Determine the [X, Y] coordinate at the center of the cell enclosing the given text.  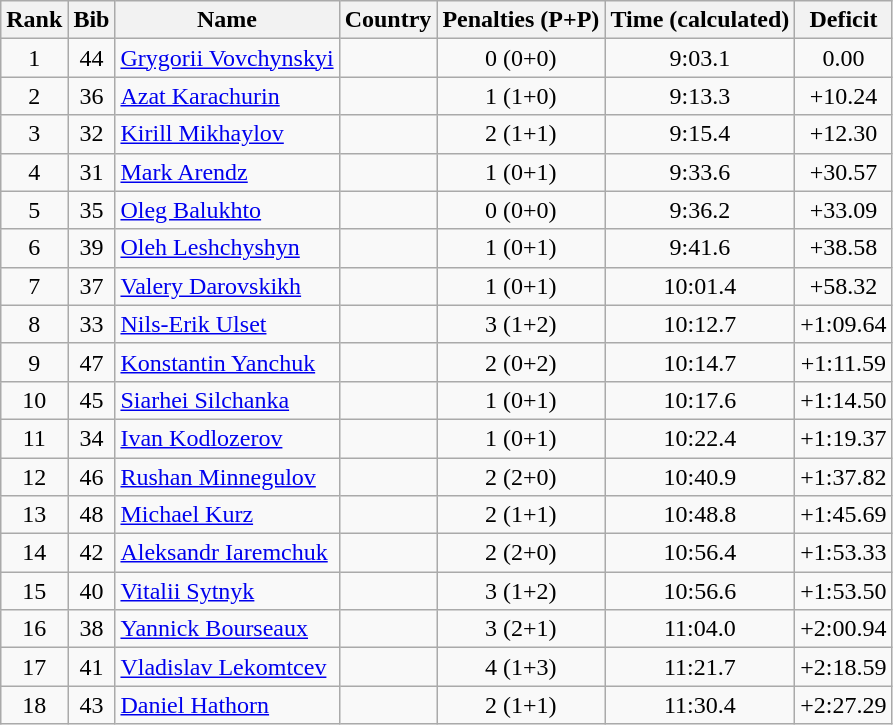
9:33.6 [700, 172]
10 [34, 400]
32 [92, 134]
+1:45.69 [844, 515]
14 [34, 553]
9 [34, 362]
Bib [92, 20]
Valery Darovskikh [227, 286]
Name [227, 20]
Nils-Erik Ulset [227, 324]
Azat Karachurin [227, 96]
39 [92, 248]
Country [388, 20]
9:36.2 [700, 210]
+58.32 [844, 286]
Grygorii Vovchynskyi [227, 58]
Konstantin Yanchuk [227, 362]
2 [34, 96]
12 [34, 477]
9:03.1 [700, 58]
16 [34, 629]
10:17.6 [700, 400]
9:15.4 [700, 134]
3 [34, 134]
+1:09.64 [844, 324]
+1:19.37 [844, 438]
17 [34, 667]
+1:53.33 [844, 553]
10:01.4 [700, 286]
18 [34, 705]
+30.57 [844, 172]
11:30.4 [700, 705]
Deficit [844, 20]
+33.09 [844, 210]
47 [92, 362]
15 [34, 591]
Kirill Mikhaylov [227, 134]
+38.58 [844, 248]
43 [92, 705]
+1:14.50 [844, 400]
+1:37.82 [844, 477]
Aleksandr Iaremchuk [227, 553]
42 [92, 553]
1 [34, 58]
38 [92, 629]
8 [34, 324]
Ivan Kodlozerov [227, 438]
34 [92, 438]
7 [34, 286]
37 [92, 286]
36 [92, 96]
10:40.9 [700, 477]
6 [34, 248]
Vladislav Lekomtcev [227, 667]
9:13.3 [700, 96]
10:22.4 [700, 438]
Siarhei Silchanka [227, 400]
Penalties (P+P) [521, 20]
45 [92, 400]
+1:53.50 [844, 591]
46 [92, 477]
+2:18.59 [844, 667]
33 [92, 324]
Oleh Leshchyshyn [227, 248]
48 [92, 515]
10:56.6 [700, 591]
41 [92, 667]
+2:00.94 [844, 629]
+1:11.59 [844, 362]
10:56.4 [700, 553]
31 [92, 172]
5 [34, 210]
4 (1+3) [521, 667]
Oleg Balukhto [227, 210]
3 (2+1) [521, 629]
+12.30 [844, 134]
Rank [34, 20]
+2:27.29 [844, 705]
10:48.8 [700, 515]
11 [34, 438]
11:21.7 [700, 667]
44 [92, 58]
13 [34, 515]
0.00 [844, 58]
11:04.0 [700, 629]
Michael Kurz [227, 515]
10:14.7 [700, 362]
Mark Arendz [227, 172]
Rushan Minnegulov [227, 477]
Daniel Hathorn [227, 705]
Time (calculated) [700, 20]
Vitalii Sytnyk [227, 591]
9:41.6 [700, 248]
10:12.7 [700, 324]
35 [92, 210]
1 (1+0) [521, 96]
+10.24 [844, 96]
4 [34, 172]
2 (0+2) [521, 362]
40 [92, 591]
Yannick Bourseaux [227, 629]
